Capture the cell that displays the provided text and extract its [x, y] central coordinate. 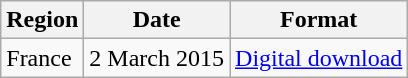
Date [157, 20]
France [42, 58]
Format [319, 20]
2 March 2015 [157, 58]
Region [42, 20]
Digital download [319, 58]
